Capture the cell that displays the provided text and extract its [X, Y] central coordinate. 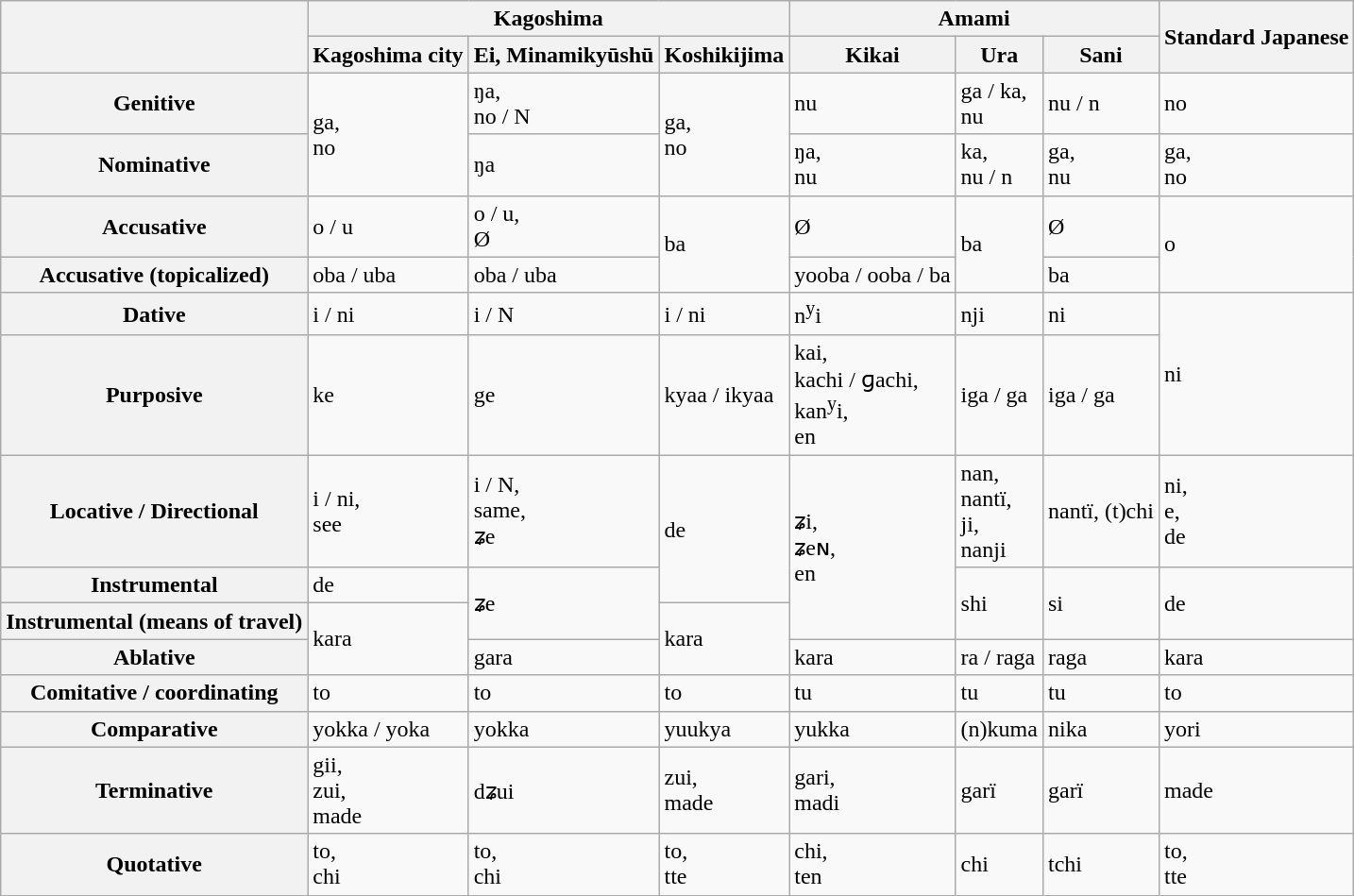
Standard Japanese [1256, 37]
i / N [564, 313]
gara [564, 657]
yukka [872, 729]
Accusative [155, 227]
tchi [1101, 865]
Ura [999, 55]
Ei, Minamikyūshū [564, 55]
nantï, (t)chi [1101, 512]
ŋa [564, 164]
ka, nu / n [999, 164]
raga [1101, 657]
Koshikijima [724, 55]
Kagoshima city [388, 55]
yooba / ooba / ba [872, 275]
(n)kuma [999, 729]
Sani [1101, 55]
Amami [974, 19]
Comitative / coordinating [155, 693]
ʑe [564, 603]
Quotative [155, 865]
Nominative [155, 164]
gii, zui, made [388, 790]
nji [999, 313]
o / u, Ø [564, 227]
gari, madi [872, 790]
ni, e, de [1256, 512]
Dative [155, 313]
yokka [564, 729]
ŋa,no / N [564, 104]
Genitive [155, 104]
ga, nu [1101, 164]
made [1256, 790]
ŋa, nu [872, 164]
yori [1256, 729]
chi [999, 865]
Comparative [155, 729]
nika [1101, 729]
Locative / Directional [155, 512]
nu / n [1101, 104]
shi [999, 603]
Instrumental (means of travel) [155, 621]
ʑi, ʑeɴ, en [872, 548]
zui, made [724, 790]
i / ni, see [388, 512]
yokka / yoka [388, 729]
Instrumental [155, 585]
Kagoshima [549, 19]
Ablative [155, 657]
o / u [388, 227]
yuukya [724, 729]
kai, kachi / ɡachi, kanyi, en [872, 395]
o [1256, 244]
kyaa / ikyaa [724, 395]
nyi [872, 313]
ra / raga [999, 657]
Purposive [155, 395]
nan, nantï, ji, nanji [999, 512]
chi, ten [872, 865]
no [1256, 104]
Kikai [872, 55]
dʑui [564, 790]
nu [872, 104]
ga / ka, nu [999, 104]
i / N, same, ʑe [564, 512]
ge [564, 395]
Terminative [155, 790]
ke [388, 395]
si [1101, 603]
Accusative (topicalized) [155, 275]
